Capture the cell that displays the provided text and extract its (x, y) central coordinate. 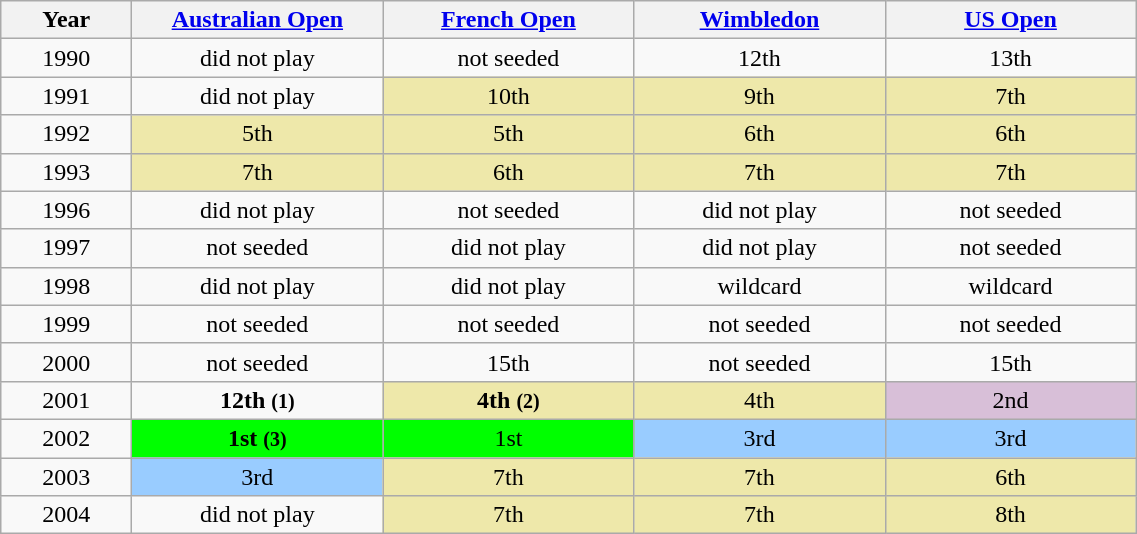
12th (1) (258, 400)
1991 (66, 96)
8th (1010, 515)
4th (760, 400)
2nd (1010, 400)
Year (66, 20)
1996 (66, 210)
1992 (66, 134)
4th (2) (508, 400)
1st (508, 438)
1st (3) (258, 438)
1998 (66, 286)
1990 (66, 58)
Australian Open (258, 20)
10th (508, 96)
US Open (1010, 20)
1993 (66, 172)
Wimbledon (760, 20)
2003 (66, 477)
2001 (66, 400)
2004 (66, 515)
2002 (66, 438)
1999 (66, 324)
9th (760, 96)
2000 (66, 362)
1997 (66, 248)
13th (1010, 58)
French Open (508, 20)
12th (760, 58)
